Detect which cell encompasses the target text, then output its (x, y) center coordinate. 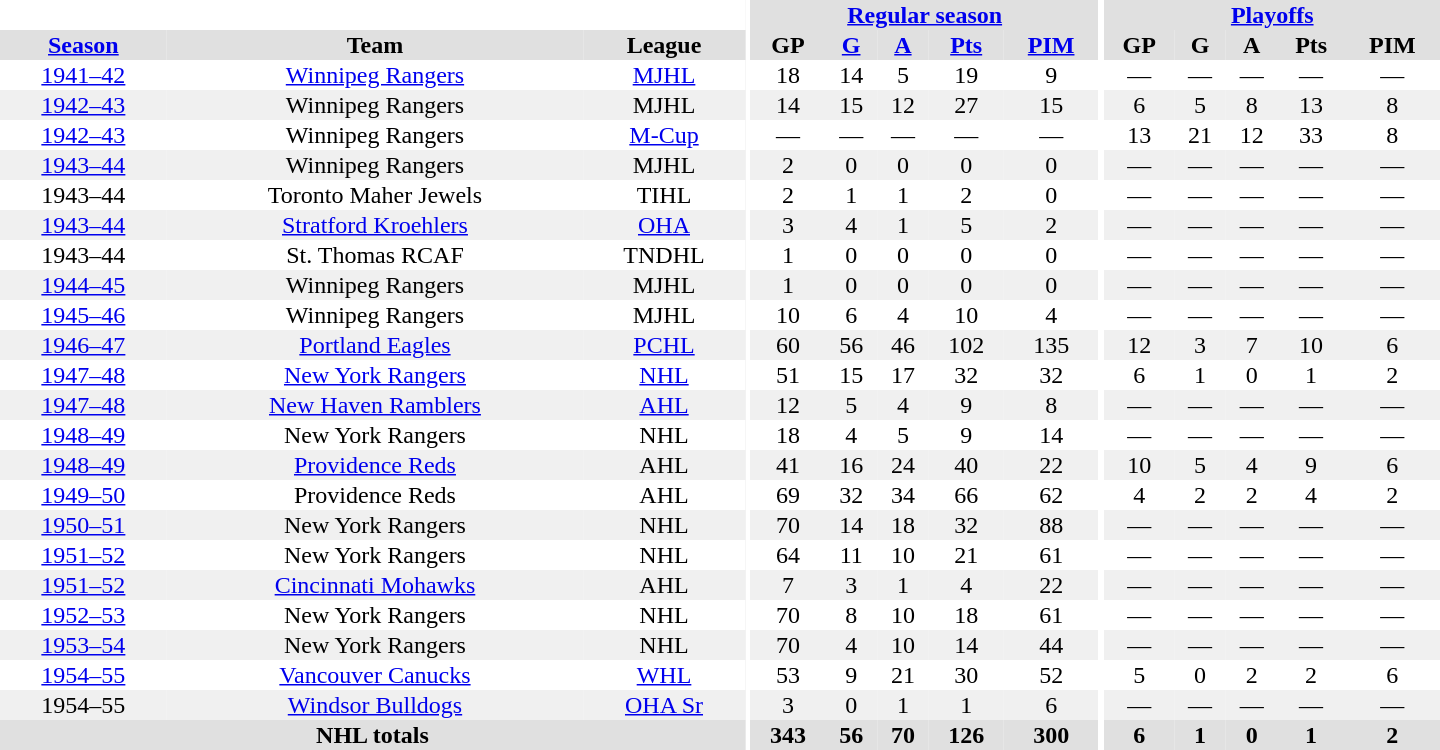
51 (788, 375)
Regular season (925, 15)
30 (966, 675)
Stratford Kroehlers (375, 225)
St. Thomas RCAF (375, 255)
66 (966, 495)
OHA Sr (664, 705)
27 (966, 105)
1953–54 (84, 645)
126 (966, 735)
19 (966, 75)
102 (966, 345)
17 (903, 375)
League (664, 45)
64 (788, 555)
Portland Eagles (375, 345)
69 (788, 495)
11 (851, 555)
60 (788, 345)
M-Cup (664, 135)
Season (84, 45)
1952–53 (84, 615)
Team (375, 45)
41 (788, 465)
300 (1052, 735)
33 (1312, 135)
1944–45 (84, 285)
16 (851, 465)
Cincinnati Mohawks (375, 585)
1949–50 (84, 495)
34 (903, 495)
Vancouver Canucks (375, 675)
53 (788, 675)
TNDHL (664, 255)
343 (788, 735)
46 (903, 345)
WHL (664, 675)
44 (1052, 645)
TIHL (664, 195)
62 (1052, 495)
Windsor Bulldogs (375, 705)
NHL totals (372, 735)
1946–47 (84, 345)
Toronto Maher Jewels (375, 195)
24 (903, 465)
52 (1052, 675)
1950–51 (84, 525)
PCHL (664, 345)
New Haven Ramblers (375, 405)
40 (966, 465)
88 (1052, 525)
1945–46 (84, 315)
135 (1052, 345)
1941–42 (84, 75)
OHA (664, 225)
Playoffs (1272, 15)
